Provide the (X, Y) coordinate of the cell's center where the given text is located.  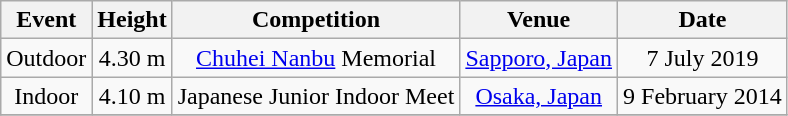
Osaka, Japan (539, 96)
Competition (316, 20)
Outdoor (46, 58)
Venue (539, 20)
Height (132, 20)
Date (703, 20)
Event (46, 20)
9 February 2014 (703, 96)
Chuhei Nanbu Memorial (316, 58)
Sapporo, Japan (539, 58)
Indoor (46, 96)
Japanese Junior Indoor Meet (316, 96)
4.30 m (132, 58)
4.10 m (132, 96)
7 July 2019 (703, 58)
